Scan for the cell matching the given text and deliver its (x, y) coordinate at center. 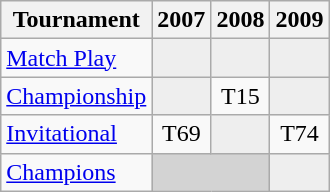
T74 (300, 134)
Champions (76, 172)
2007 (182, 20)
2009 (300, 20)
T69 (182, 134)
2008 (240, 20)
Championship (76, 96)
Invitational (76, 134)
Tournament (76, 20)
Match Play (76, 58)
T15 (240, 96)
